Find where the given text appears and provide that cell's center as [x, y] coordinate. 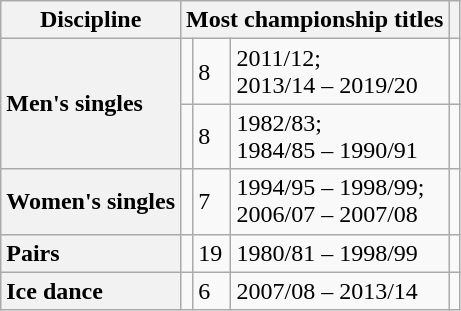
Men's singles [91, 104]
Discipline [91, 20]
Women's singles [91, 202]
Pairs [91, 253]
Ice dance [91, 291]
1982/83;1984/85 – 1990/91 [340, 136]
1994/95 – 1998/99;2006/07 – 2007/08 [340, 202]
19 [212, 253]
6 [212, 291]
1980/81 – 1998/99 [340, 253]
Most championship titles [315, 20]
2011/12;2013/14 – 2019/20 [340, 72]
2007/08 – 2013/14 [340, 291]
7 [212, 202]
